Find where the given text appears and provide that cell's center as (X, Y) coordinate. 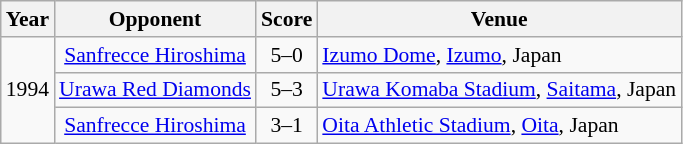
1994 (28, 90)
Opponent (155, 19)
Venue (499, 19)
Oita Athletic Stadium, Oita, Japan (499, 126)
5–3 (286, 90)
5–0 (286, 55)
Urawa Komaba Stadium, Saitama, Japan (499, 90)
Urawa Red Diamonds (155, 90)
Score (286, 19)
3–1 (286, 126)
Year (28, 19)
Izumo Dome, Izumo, Japan (499, 55)
